Return the [x, y] coordinate for the center point of the cell that contains the specified text.  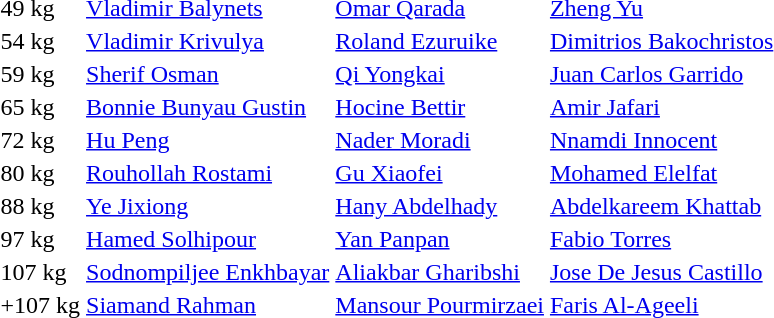
Sodnompiljee Enkhbayar [208, 272]
Abdelkareem Khattab [661, 206]
Amir Jafari [661, 107]
Jose De Jesus Castillo [661, 272]
Nader Moradi [440, 140]
Vladimir Krivulya [208, 41]
Hu Peng [208, 140]
Yan Panpan [440, 239]
Roland Ezuruike [440, 41]
Fabio Torres [661, 239]
Dimitrios Bakochristos [661, 41]
Hocine Bettir [440, 107]
Qi Yongkai [440, 74]
Juan Carlos Garrido [661, 74]
Gu Xiaofei [440, 173]
Aliakbar Gharibshi [440, 272]
Nnamdi Innocent [661, 140]
Mohamed Elelfat [661, 173]
Bonnie Bunyau Gustin [208, 107]
Hany Abdelhady [440, 206]
Rouhollah Rostami [208, 173]
Sherif Osman [208, 74]
Ye Jixiong [208, 206]
Hamed Solhipour [208, 239]
